Output the (x, y) coordinate of the center of the cell containing the given text.  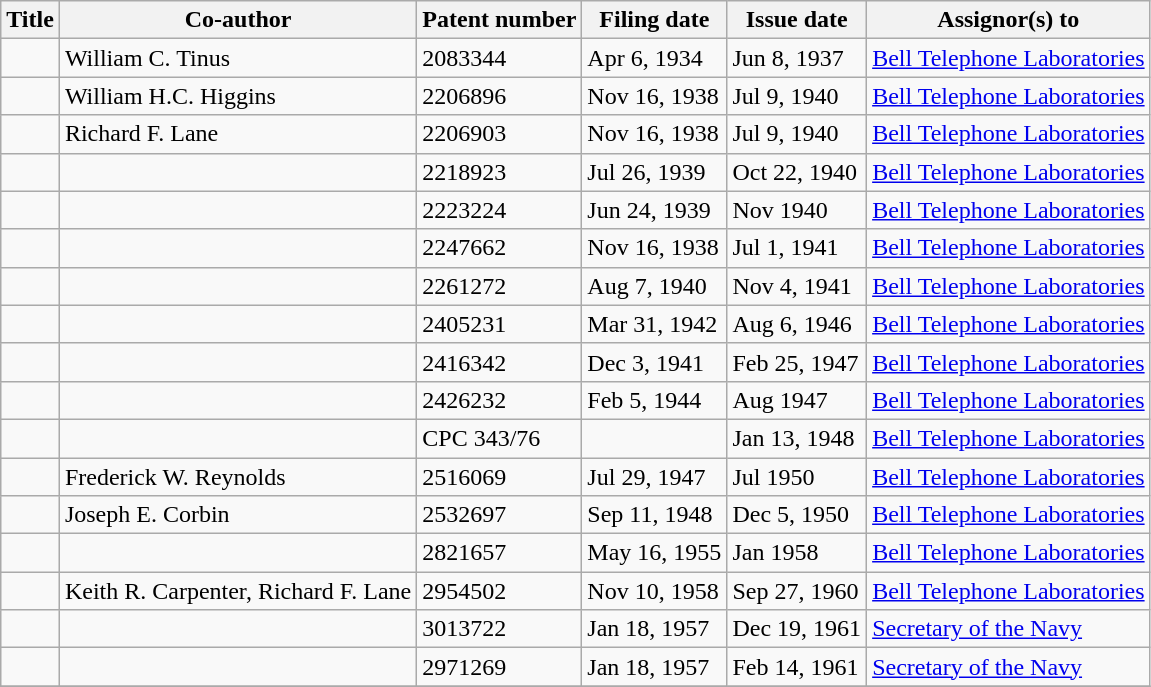
2247662 (500, 248)
Jul 1950 (797, 477)
2532697 (500, 515)
2083344 (500, 58)
Nov 10, 1958 (654, 591)
2206896 (500, 96)
Aug 1947 (797, 400)
2821657 (500, 553)
Jun 8, 1937 (797, 58)
Joseph E. Corbin (238, 515)
Richard F. Lane (238, 134)
2954502 (500, 591)
CPC 343/76 (500, 438)
Mar 31, 1942 (654, 324)
Aug 7, 1940 (654, 286)
William H.C. Higgins (238, 96)
2516069 (500, 477)
Jan 1958 (797, 553)
Assignor(s) to (1009, 20)
Filing date (654, 20)
William C. Tinus (238, 58)
2218923 (500, 172)
Title (30, 20)
Feb 5, 1944 (654, 400)
2971269 (500, 667)
2405231 (500, 324)
Dec 5, 1950 (797, 515)
2426232 (500, 400)
Issue date (797, 20)
May 16, 1955 (654, 553)
Aug 6, 1946 (797, 324)
2261272 (500, 286)
Nov 4, 1941 (797, 286)
Jul 29, 1947 (654, 477)
Dec 19, 1961 (797, 629)
Sep 11, 1948 (654, 515)
Feb 14, 1961 (797, 667)
Co-author (238, 20)
2206903 (500, 134)
Keith R. Carpenter, Richard F. Lane (238, 591)
Jan 13, 1948 (797, 438)
Apr 6, 1934 (654, 58)
Jul 1, 1941 (797, 248)
Nov 1940 (797, 210)
Feb 25, 1947 (797, 362)
Jul 26, 1939 (654, 172)
2416342 (500, 362)
3013722 (500, 629)
Sep 27, 1960 (797, 591)
Frederick W. Reynolds (238, 477)
Jun 24, 1939 (654, 210)
Oct 22, 1940 (797, 172)
2223224 (500, 210)
Dec 3, 1941 (654, 362)
Patent number (500, 20)
